Locate the cell with the specified text and output its [x, y] center coordinate. 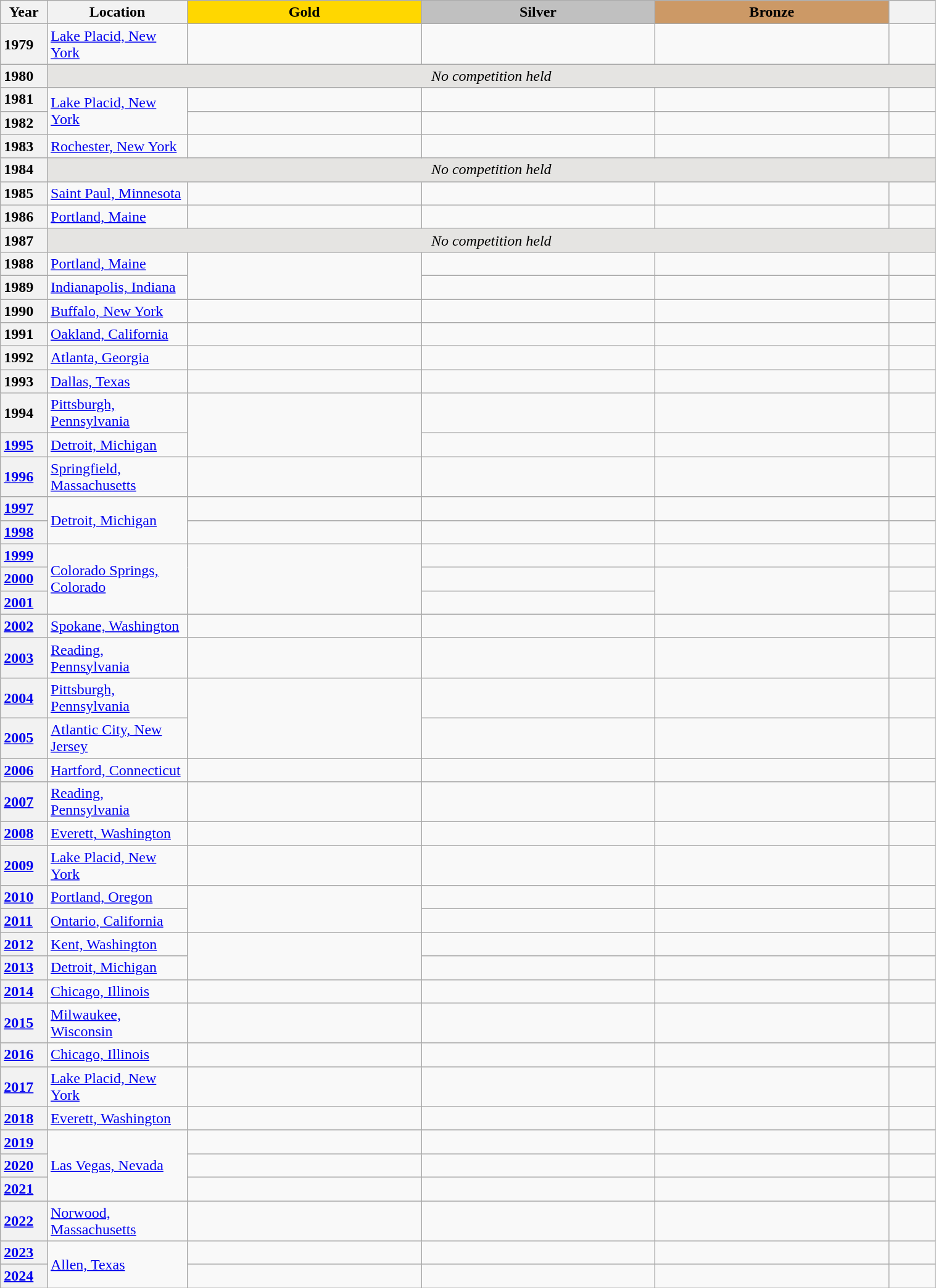
2015 [24, 1023]
2011 [24, 921]
2014 [24, 991]
Las Vegas, Nevada [117, 1165]
1999 [24, 555]
1997 [24, 509]
Norwood, Massachusetts [117, 1221]
2012 [24, 944]
1979 [24, 44]
Year [24, 12]
Silver [538, 12]
Ontario, California [117, 921]
1998 [24, 532]
1990 [24, 310]
2021 [24, 1189]
2000 [24, 579]
Spokane, Washington [117, 626]
2022 [24, 1221]
1985 [24, 193]
Oakland, California [117, 334]
1995 [24, 445]
Allen, Texas [117, 1265]
2002 [24, 626]
Dallas, Texas [117, 381]
Colorado Springs, Colorado [117, 579]
Gold [305, 12]
Portland, Oregon [117, 897]
2010 [24, 897]
1988 [24, 264]
1982 [24, 123]
1983 [24, 146]
2013 [24, 968]
2003 [24, 658]
Bronze [771, 12]
2008 [24, 834]
Milwaukee, Wisconsin [117, 1023]
1986 [24, 217]
2009 [24, 865]
2024 [24, 1276]
1996 [24, 476]
1993 [24, 381]
1980 [24, 76]
2005 [24, 738]
1992 [24, 358]
2006 [24, 770]
Kent, Washington [117, 944]
Springfield, Massachusetts [117, 476]
1989 [24, 287]
Indianapolis, Indiana [117, 287]
1981 [24, 99]
Buffalo, New York [117, 310]
2023 [24, 1253]
Atlanta, Georgia [117, 358]
2020 [24, 1165]
Location [117, 12]
2004 [24, 697]
2017 [24, 1086]
1987 [24, 240]
Rochester, New York [117, 146]
1984 [24, 170]
2001 [24, 602]
Hartford, Connecticut [117, 770]
2007 [24, 802]
Atlantic City, New Jersey [117, 738]
1991 [24, 334]
1994 [24, 413]
Saint Paul, Minnesota [117, 193]
2019 [24, 1142]
2018 [24, 1118]
2016 [24, 1055]
